Identify which cell holds the provided text, then report its [x, y] central coordinate. 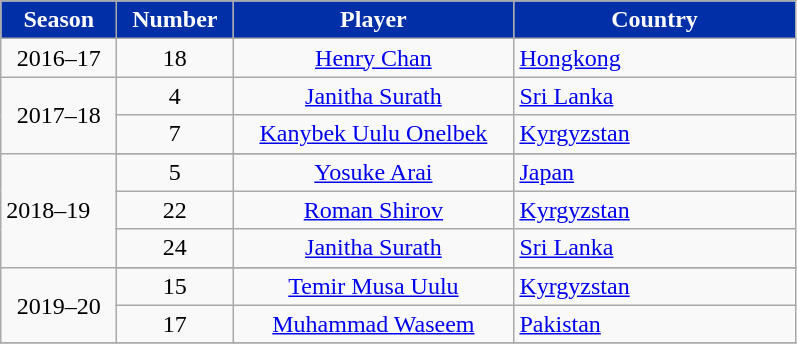
2018–19 [59, 210]
18 [175, 58]
5 [175, 172]
Kanybek Uulu Onelbek [374, 134]
Number [175, 20]
Henry Chan [374, 58]
2017–18 [59, 115]
2016–17 [59, 58]
Roman Shirov [374, 210]
Season [59, 20]
Yosuke Arai [374, 172]
Pakistan [654, 324]
Temir Musa Uulu [374, 286]
Player [374, 20]
15 [175, 286]
Hongkong [654, 58]
22 [175, 210]
2019–20 [59, 305]
Muhammad Waseem [374, 324]
7 [175, 134]
24 [175, 248]
Japan [654, 172]
Country [654, 20]
4 [175, 96]
17 [175, 324]
